Detect which cell encompasses the target text, then output its [x, y] center coordinate. 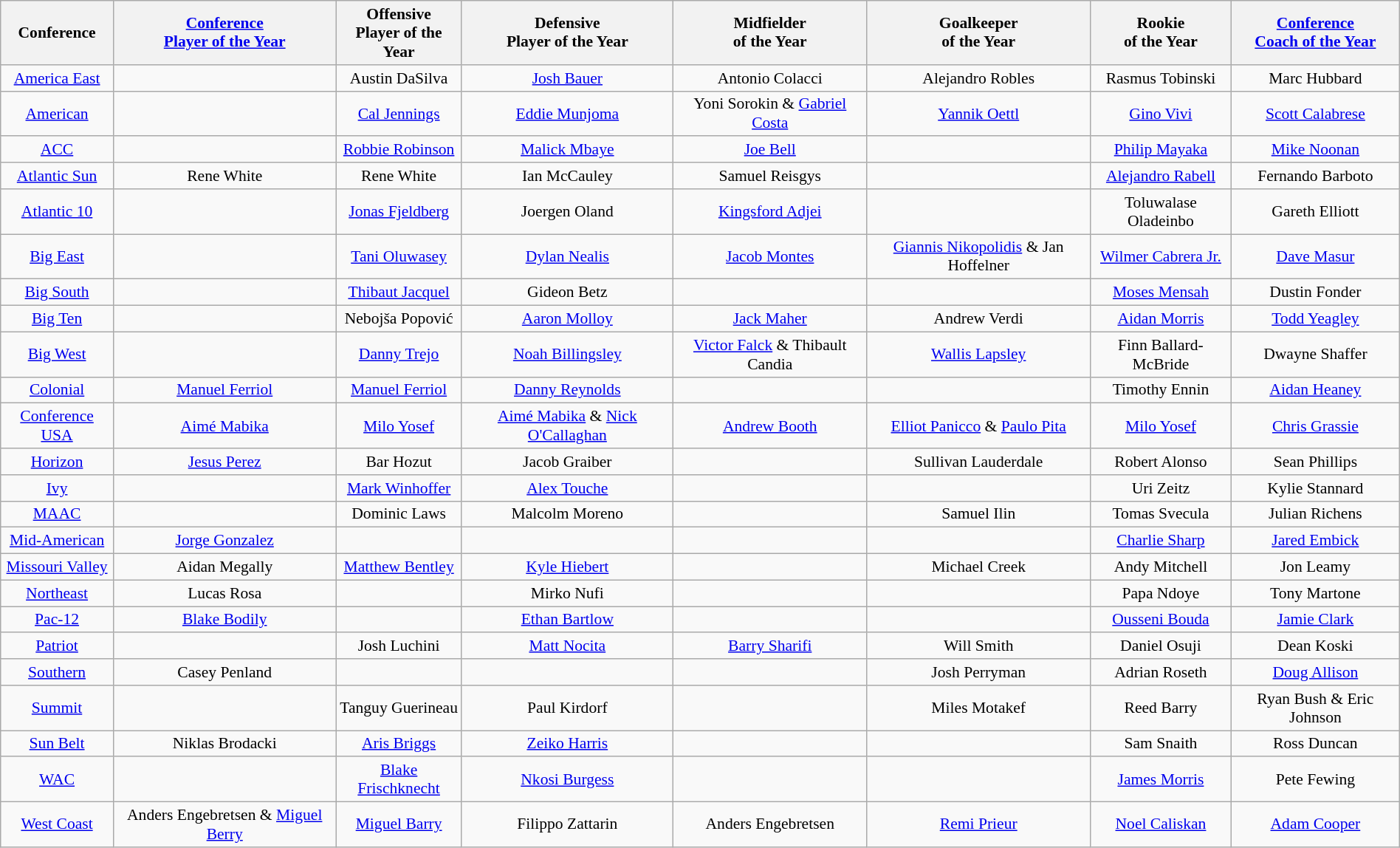
Casey Penland [224, 672]
Aris Briggs [399, 744]
Anders Engebretsen & Miguel Berry [224, 824]
Aidan Morris [1161, 319]
Dominic Laws [399, 514]
Jonas Fjeldberg [399, 211]
American [58, 114]
Malick Mbaye [567, 150]
Big South [58, 293]
Danny Trejo [399, 355]
Atlantic Sun [58, 176]
Noel Caliskan [1161, 824]
Yannik Oettl [978, 114]
Josh Luchini [399, 646]
Moses Mensah [1161, 293]
Daniel Osuji [1161, 646]
OffensivePlayer of the Year [399, 33]
Conference [58, 33]
Antonio Colacci [769, 78]
Dustin Fonder [1316, 293]
Toluwalase Oladeinbo [1161, 211]
Pac-12 [58, 620]
Sun Belt [58, 744]
Alex Touche [567, 488]
Robbie Robinson [399, 150]
Jon Leamy [1316, 567]
James Morris [1161, 780]
Austin DaSilva [399, 78]
Pete Fewing [1316, 780]
Dylan Nealis [567, 257]
Big West [58, 355]
Jorge Gonzalez [224, 541]
West Coast [58, 824]
Josh Perryman [978, 672]
Summit [58, 708]
Aimé Mabika [224, 425]
Patriot [58, 646]
Atlantic 10 [58, 211]
Jamie Clark [1316, 620]
Tomas Svecula [1161, 514]
Will Smith [978, 646]
Noah Billingsley [567, 355]
ConferenceCoach of the Year [1316, 33]
Miles Motakef [978, 708]
Dwayne Shaffer [1316, 355]
Missouri Valley [58, 567]
Ian McCauley [567, 176]
Sean Phillips [1316, 462]
Joe Bell [769, 150]
Malcolm Moreno [567, 514]
Kingsford Adjei [769, 211]
Matt Nocita [567, 646]
Fernando Barboto [1316, 176]
Kylie Stannard [1316, 488]
Goalkeeperof the Year [978, 33]
Rasmus Tobinski [1161, 78]
Alejandro Rabell [1161, 176]
Mirko Nufi [567, 593]
Jacob Graiber [567, 462]
Jack Maher [769, 319]
Sullivan Lauderdale [978, 462]
Ethan Bartlow [567, 620]
Gideon Betz [567, 293]
America East [58, 78]
Jesus Perez [224, 462]
Sam Snaith [1161, 744]
Anders Engebretsen [769, 824]
Zeiko Harris [567, 744]
DefensivePlayer of the Year [567, 33]
Julian Richens [1316, 514]
Ousseni Bouda [1161, 620]
Miguel Barry [399, 824]
Ivy [58, 488]
Barry Sharifi [769, 646]
Adam Cooper [1316, 824]
Scott Calabrese [1316, 114]
Adrian Roseth [1161, 672]
Rookieof the Year [1161, 33]
ACC [58, 150]
Elliot Panicco & Paulo Pita [978, 425]
Cal Jennings [399, 114]
Andrew Verdi [978, 319]
Blake Frischknecht [399, 780]
Dean Koski [1316, 646]
Aidan Megally [224, 567]
Aidan Heaney [1316, 390]
Uri Zeitz [1161, 488]
Papa Ndoye [1161, 593]
MAAC [58, 514]
Victor Falck & Thibault Candia [769, 355]
Mark Winhoffer [399, 488]
Robert Alonso [1161, 462]
Nebojša Popović [399, 319]
Ryan Bush & Eric Johnson [1316, 708]
Yoni Sorokin & Gabriel Costa [769, 114]
Chris Grassie [1316, 425]
Big Ten [58, 319]
Todd Yeagley [1316, 319]
Finn Ballard-McBride [1161, 355]
Midfielderof the Year [769, 33]
Aimé Mabika & Nick O'Callaghan [567, 425]
Niklas Brodacki [224, 744]
Bar Hozut [399, 462]
Northeast [58, 593]
Wallis Lapsley [978, 355]
Samuel Ilin [978, 514]
Charlie Sharp [1161, 541]
Mid-American [58, 541]
Tanguy Guerineau [399, 708]
Andrew Booth [769, 425]
Philip Mayaka [1161, 150]
Timothy Ennin [1161, 390]
Southern [58, 672]
Wilmer Cabrera Jr. [1161, 257]
Remi Prieur [978, 824]
Joergen Oland [567, 211]
Nkosi Burgess [567, 780]
Blake Bodily [224, 620]
Josh Bauer [567, 78]
Filippo Zattarin [567, 824]
WAC [58, 780]
Lucas Rosa [224, 593]
Jacob Montes [769, 257]
Paul Kirdorf [567, 708]
Tony Martone [1316, 593]
Jared Embick [1316, 541]
Doug Allison [1316, 672]
Reed Barry [1161, 708]
Thibaut Jacquel [399, 293]
Dave Masur [1316, 257]
Colonial [58, 390]
Aaron Molloy [567, 319]
Marc Hubbard [1316, 78]
Kyle Hiebert [567, 567]
Gino Vivi [1161, 114]
Gareth Elliott [1316, 211]
Conference USA [58, 425]
Michael Creek [978, 567]
Mike Noonan [1316, 150]
Ross Duncan [1316, 744]
Tani Oluwasey [399, 257]
Samuel Reisgys [769, 176]
Big East [58, 257]
Eddie Munjoma [567, 114]
Andy Mitchell [1161, 567]
Giannis Nikopolidis & Jan Hoffelner [978, 257]
Danny Reynolds [567, 390]
ConferencePlayer of the Year [224, 33]
Horizon [58, 462]
Matthew Bentley [399, 567]
Alejandro Robles [978, 78]
